For the text-containing cell, return its midpoint in [x, y] coordinate format. 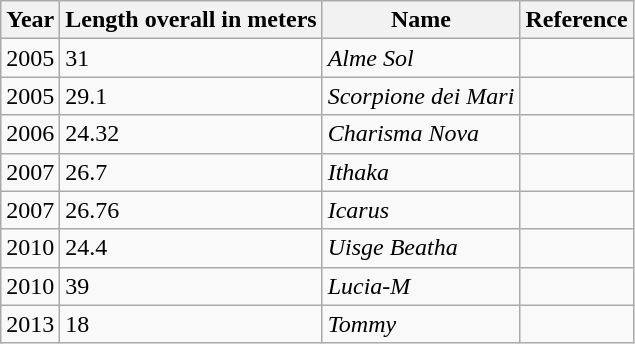
18 [191, 324]
31 [191, 58]
Reference [576, 20]
26.76 [191, 210]
2013 [30, 324]
Ithaka [421, 172]
39 [191, 286]
24.4 [191, 248]
Length overall in meters [191, 20]
26.7 [191, 172]
Scorpione dei Mari [421, 96]
Name [421, 20]
24.32 [191, 134]
Icarus [421, 210]
Lucia-M [421, 286]
Tommy [421, 324]
2006 [30, 134]
Alme Sol [421, 58]
Uisge Beatha [421, 248]
Charisma Nova [421, 134]
29.1 [191, 96]
Year [30, 20]
